Output the (X, Y) coordinate of the center of the cell containing the given text.  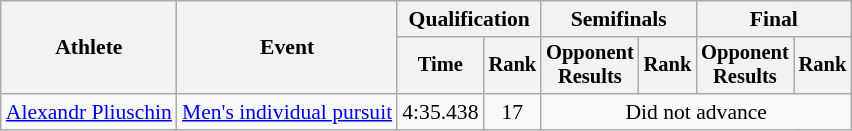
17 (513, 112)
Did not advance (696, 112)
Qualification (469, 19)
Time (440, 66)
Athlete (89, 48)
Men's individual pursuit (287, 112)
4:35.438 (440, 112)
Semifinals (618, 19)
Final (774, 19)
Event (287, 48)
Alexandr Pliuschin (89, 112)
